Determine the [x, y] coordinate at the center of the cell enclosing the given text.  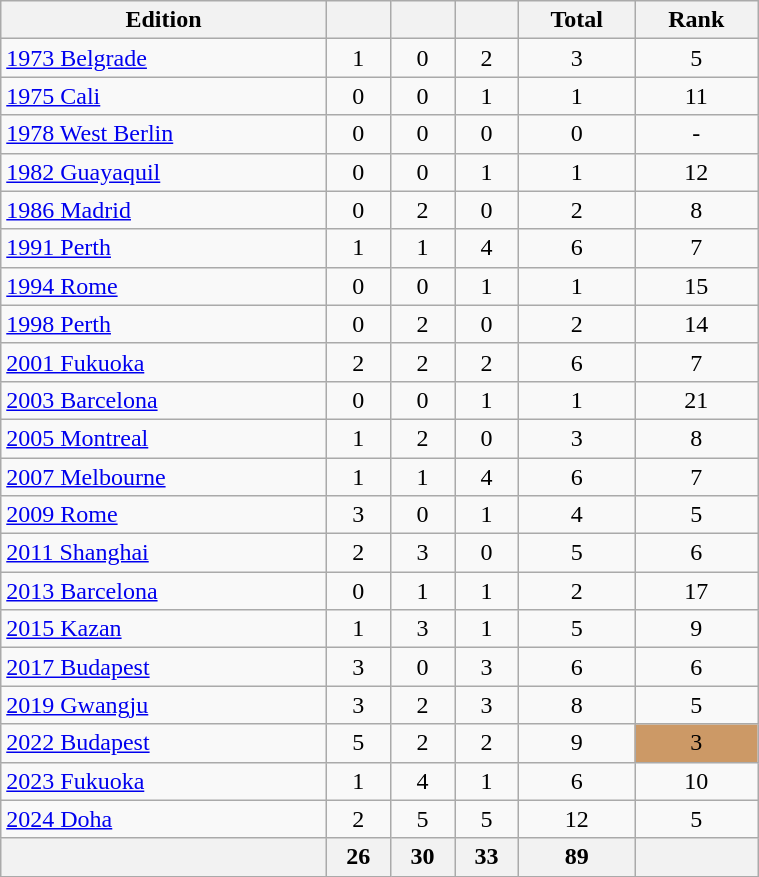
2024 Doha [164, 819]
2023 Fukuoka [164, 781]
17 [696, 591]
2022 Budapest [164, 743]
21 [696, 400]
11 [696, 96]
- [696, 134]
2005 Montreal [164, 438]
30 [422, 857]
10 [696, 781]
14 [696, 324]
1994 Rome [164, 286]
Edition [164, 20]
2003 Barcelona [164, 400]
2001 Fukuoka [164, 362]
89 [577, 857]
1973 Belgrade [164, 58]
1986 Madrid [164, 210]
1978 West Berlin [164, 134]
Rank [696, 20]
2017 Budapest [164, 667]
1982 Guayaquil [164, 172]
2015 Kazan [164, 629]
1998 Perth [164, 324]
1975 Cali [164, 96]
2011 Shanghai [164, 553]
2007 Melbourne [164, 477]
15 [696, 286]
2019 Gwangju [164, 705]
Total [577, 20]
2009 Rome [164, 515]
26 [358, 857]
33 [487, 857]
1991 Perth [164, 248]
2013 Barcelona [164, 591]
